Scan for the cell matching the given text and deliver its (x, y) coordinate at center. 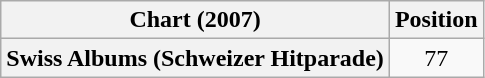
Chart (2007) (196, 20)
Swiss Albums (Schweizer Hitparade) (196, 58)
Position (436, 20)
77 (436, 58)
